Output the (X, Y) coordinate of the center of the cell containing the given text.  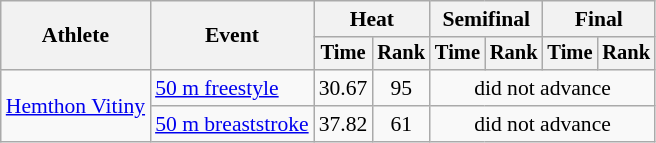
Hemthon Vitiny (76, 106)
Semifinal (486, 19)
50 m breaststroke (232, 124)
50 m freestyle (232, 88)
Athlete (76, 36)
37.82 (344, 124)
Final (598, 19)
95 (401, 88)
30.67 (344, 88)
Heat (372, 19)
Event (232, 36)
61 (401, 124)
